From the cell containing the given text, extract its center point as [x, y] coordinate. 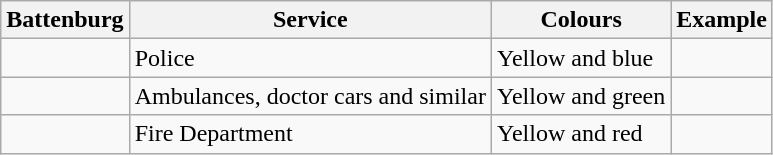
Example [722, 20]
Ambulances, doctor cars and similar [310, 96]
Yellow and green [580, 96]
Battenburg [65, 20]
Yellow and blue [580, 58]
Yellow and red [580, 134]
Fire Department [310, 134]
Service [310, 20]
Police [310, 58]
Colours [580, 20]
